Search for the cell housing the specified text and yield its (X, Y) center coordinate. 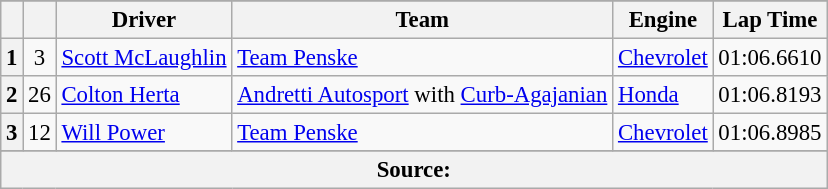
2 (12, 95)
Driver (144, 20)
Scott McLaughlin (144, 58)
Engine (663, 20)
1 (12, 58)
Team (422, 20)
Colton Herta (144, 95)
Will Power (144, 133)
Lap Time (770, 20)
01:06.8985 (770, 133)
01:06.6610 (770, 58)
26 (40, 95)
Honda (663, 95)
01:06.8193 (770, 95)
12 (40, 133)
Andretti Autosport with Curb-Agajanian (422, 95)
Source: (414, 170)
